Determine the (X, Y) coordinate at the center of the cell enclosing the given text.  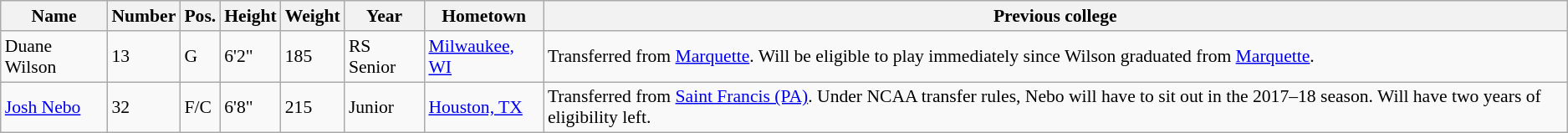
Name (54, 16)
Duane Wilson (54, 57)
215 (313, 107)
RS Senior (385, 57)
13 (144, 57)
Year (385, 16)
Pos. (200, 16)
Hometown (483, 16)
G (200, 57)
Junior (385, 107)
Weight (313, 16)
Transferred from Marquette. Will be eligible to play immediately since Wilson graduated from Marquette. (1055, 57)
Josh Nebo (54, 107)
6'2" (250, 57)
Milwaukee, WI (483, 57)
185 (313, 57)
F/C (200, 107)
Previous college (1055, 16)
Height (250, 16)
32 (144, 107)
6'8" (250, 107)
Number (144, 16)
Houston, TX (483, 107)
